Provide the (x, y) coordinate of the cell's center where the given text is located.  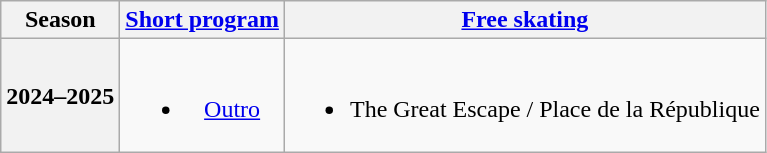
Free skating (524, 20)
Outro (202, 96)
Season (60, 20)
Short program (202, 20)
The Great Escape / Place de la République (524, 96)
2024–2025 (60, 96)
